Locate the cell with the specified text and output its (X, Y) center coordinate. 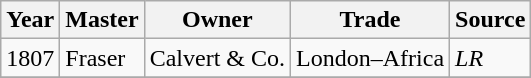
Year (30, 20)
Trade (370, 20)
Calvert & Co. (217, 58)
Source (490, 20)
Master (102, 20)
Fraser (102, 58)
Owner (217, 20)
London–Africa (370, 58)
1807 (30, 58)
LR (490, 58)
